Extract the (x, y) coordinate from the center of the cell holding the provided text.  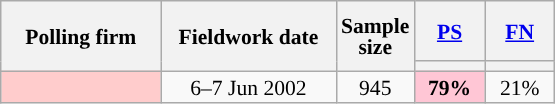
Polling firm (81, 36)
945 (375, 86)
Fieldwork date (248, 36)
21% (520, 86)
FN (520, 31)
Samplesize (375, 36)
79% (449, 86)
PS (449, 31)
6–7 Jun 2002 (248, 86)
